Find where the given text appears and provide that cell's center as (x, y) coordinate. 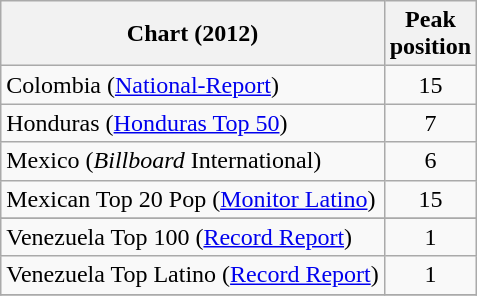
Mexico (Billboard International) (192, 161)
6 (430, 161)
Colombia (National-Report) (192, 85)
Mexican Top 20 Pop (Monitor Latino) (192, 199)
Chart (2012) (192, 34)
Peakposition (430, 34)
Honduras (Honduras Top 50) (192, 123)
7 (430, 123)
Venezuela Top 100 (Record Report) (192, 237)
Venezuela Top Latino (Record Report) (192, 275)
